Find where the given text appears and provide that cell's center as (x, y) coordinate. 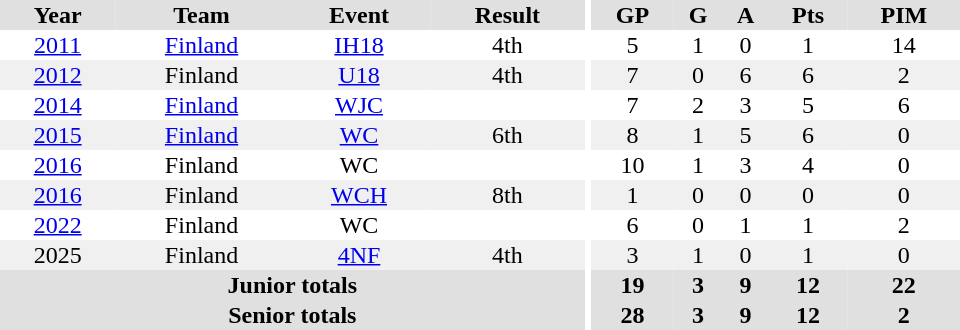
2012 (58, 75)
4NF (359, 255)
Year (58, 15)
WCH (359, 195)
GP (632, 15)
4 (808, 165)
22 (904, 285)
U18 (359, 75)
Team (202, 15)
2014 (58, 105)
6th (507, 135)
28 (632, 315)
Pts (808, 15)
PIM (904, 15)
A (746, 15)
Result (507, 15)
WJC (359, 105)
IH18 (359, 45)
Senior totals (292, 315)
2025 (58, 255)
8 (632, 135)
2022 (58, 225)
2015 (58, 135)
Event (359, 15)
2011 (58, 45)
Junior totals (292, 285)
10 (632, 165)
14 (904, 45)
8th (507, 195)
G (698, 15)
19 (632, 285)
